Locate the cell with the specified text and output its [x, y] center coordinate. 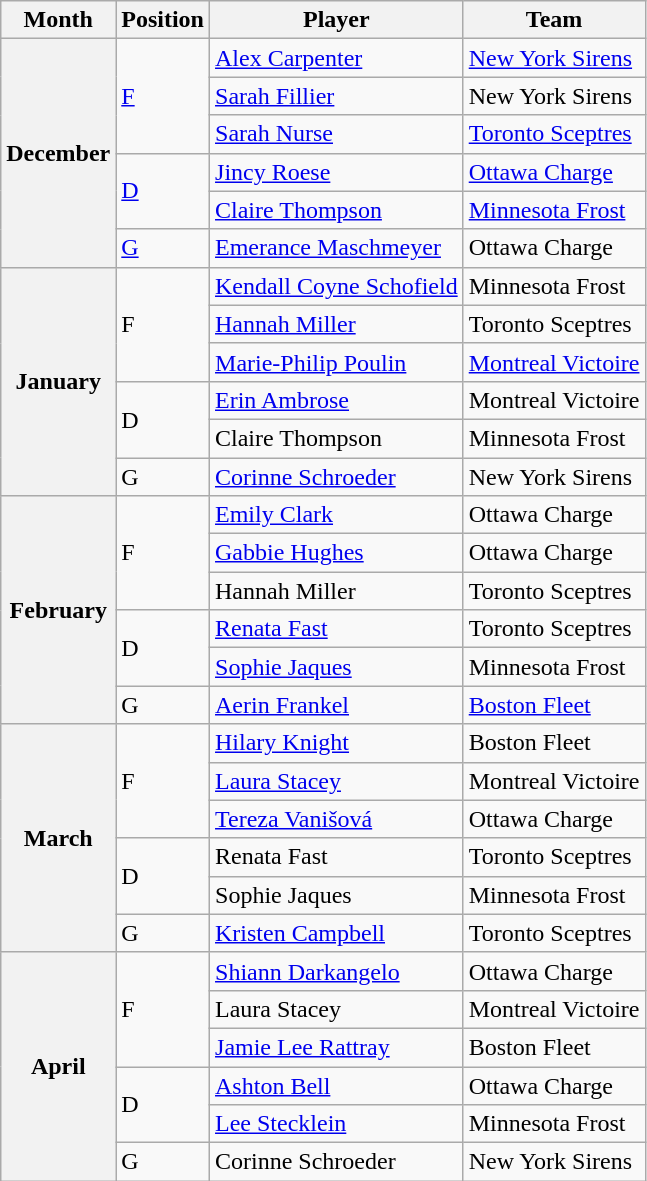
Erin Ambrose [337, 400]
January [58, 381]
Sarah Fillier [337, 96]
Shiann Darkangelo [337, 971]
Gabbie Hughes [337, 553]
Tereza Vanišová [337, 819]
Position [163, 20]
Player [337, 20]
Marie-Philip Poulin [337, 362]
March [58, 838]
Sarah Nurse [337, 134]
Jamie Lee Rattray [337, 1047]
Emily Clark [337, 515]
Hilary Knight [337, 743]
Ashton Bell [337, 1085]
Team [554, 20]
Month [58, 20]
Kendall Coyne Schofield [337, 286]
Jincy Roese [337, 172]
Emerance Maschmeyer [337, 248]
Lee Stecklein [337, 1124]
Aerin Frankel [337, 705]
April [58, 1066]
Kristen Campbell [337, 933]
February [58, 610]
Alex Carpenter [337, 58]
December [58, 153]
